Detect which cell encompasses the target text, then output its [X, Y] center coordinate. 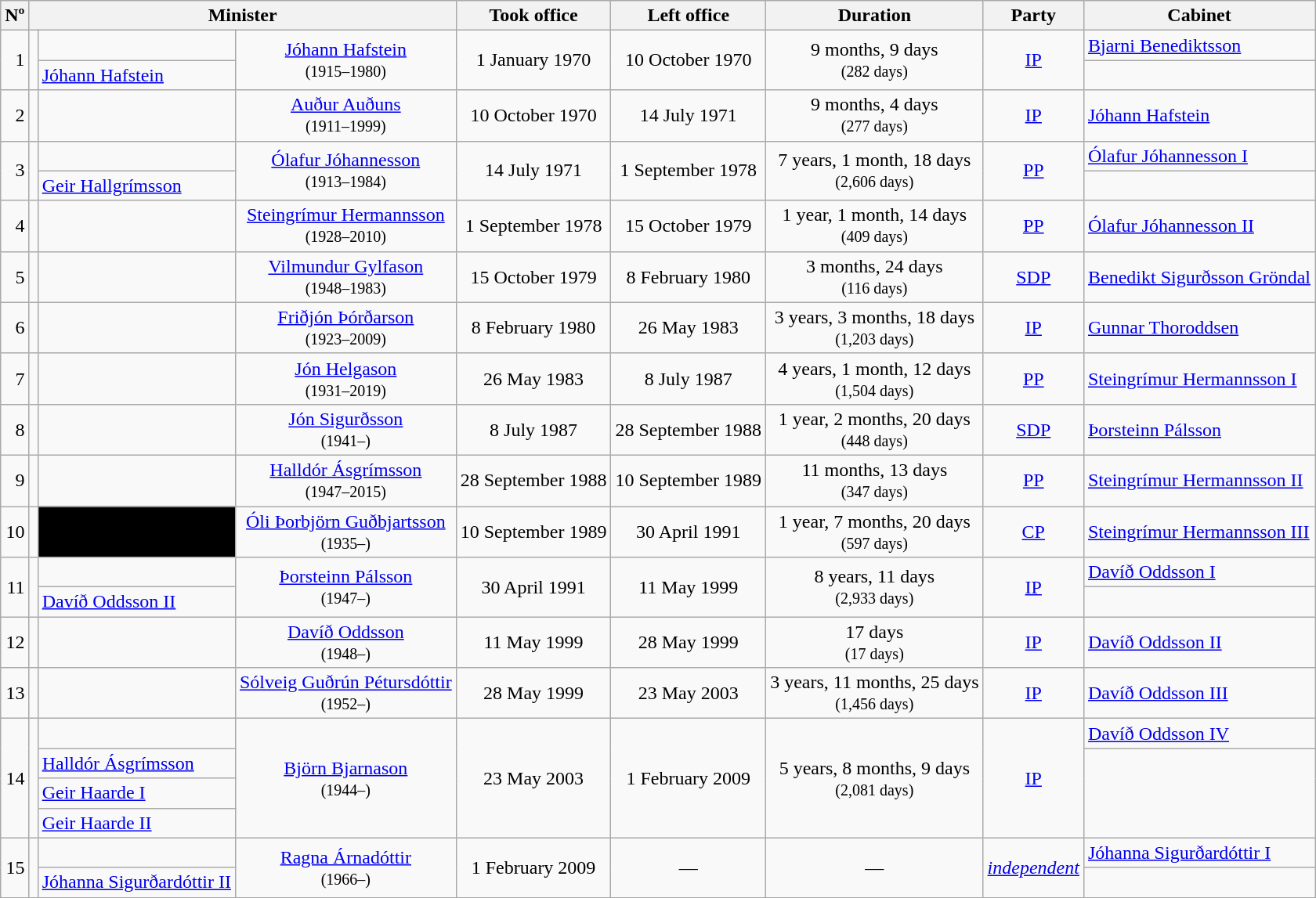
Ólafur Jóhannesson I [1198, 156]
3 years, 3 months, 18 days(1,203 days) [874, 327]
Ragna Árnadóttir(1966–) [345, 867]
Halldór Ásgrímsson(1947–2015) [345, 481]
3 years, 11 months, 25 days(1,456 days) [874, 694]
Benedikt Sigurðsson Gröndal [1198, 277]
Geir Hallgrímsson [136, 186]
5 years, 8 months, 9 days(2,081 days) [874, 778]
Geir Haarde I [136, 793]
12 [15, 642]
1 [15, 60]
Duration [874, 16]
Jón Sigurðsson(1941–) [345, 429]
15 [15, 867]
Steingrímur Hermannsson I [1198, 379]
8 years, 11 days(2,933 days) [874, 587]
Minister [243, 16]
1 year, 7 months, 20 days(597 days) [874, 531]
Steingrímur Hermannsson II [1198, 481]
Steingrímur Hermannsson III [1198, 531]
9 months, 9 days(282 days) [874, 60]
13 [15, 694]
7 years, 1 month, 18 days(2,606 days) [874, 171]
Ólafur Jóhannesson II [1198, 225]
Vilmundur Gylfason(1948–1983) [345, 277]
CP [1033, 531]
4 years, 1 month, 12 days(1,504 days) [874, 379]
Sólveig Guðrún Pétursdóttir(1952–) [345, 694]
17 days(17 days) [874, 642]
11 [15, 587]
Cabinet [1198, 16]
Nº [15, 16]
1 year, 1 month, 14 days(409 days) [874, 225]
5 [15, 277]
4 [15, 225]
Davíð Oddsson IV [1198, 734]
Halldór Ásgrímsson [136, 763]
8 [15, 429]
Davíð Oddsson III [1198, 694]
1 January 1970 [533, 60]
11 months, 13 days(347 days) [874, 481]
Jóhanna Sigurðardóttir I [1198, 853]
2 [15, 116]
Björn Bjarnason(1944–) [345, 778]
Jóhanna Sigurðardóttir II [136, 882]
Party [1033, 16]
Jón Helgason(1931–2019) [345, 379]
6 [15, 327]
Davíð Oddsson I [1198, 572]
Auður Auðuns(1911–1999) [345, 116]
Þorsteinn Pálsson(1947–) [345, 587]
Óli Þorbjörn Guðbjartsson(1935–) [345, 531]
3 months, 24 days(116 days) [874, 277]
Geir Haarde II [136, 823]
Gunnar Thoroddsen [1198, 327]
Bjarni Benediktsson [1198, 45]
Jóhann Hafstein(1915–1980) [345, 60]
9 [15, 481]
Davíð Oddsson(1948–) [345, 642]
Steingrímur Hermannsson(1928–2010) [345, 225]
Þorsteinn Pálsson [1198, 429]
1 year, 2 months, 20 days(448 days) [874, 429]
Left office [689, 16]
14 [15, 778]
independent [1033, 867]
Friðjón Þórðarson(1923–2009) [345, 327]
10 [15, 531]
3 [15, 171]
7 [15, 379]
Ólafur Jóhannesson(1913–1984) [345, 171]
9 months, 4 days(277 days) [874, 116]
Took office [533, 16]
